Determine the [X, Y] coordinate at the center of the cell enclosing the given text.  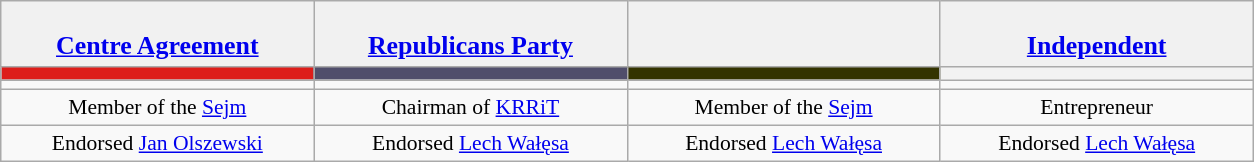
Republicans Party [470, 34]
Centre Agreement [158, 34]
Endorsed Jan Olszewski [158, 144]
Entrepreneur [1096, 108]
Independent [1096, 34]
Chairman of KRRiT [470, 108]
